Locate the cell with the specified text and output its (X, Y) center coordinate. 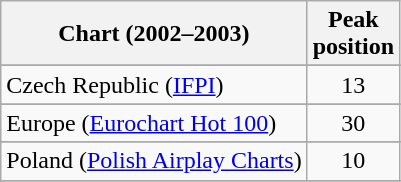
Czech Republic (IFPI) (154, 85)
Europe (Eurochart Hot 100) (154, 123)
Peakposition (353, 34)
13 (353, 85)
Chart (2002–2003) (154, 34)
Poland (Polish Airplay Charts) (154, 161)
10 (353, 161)
30 (353, 123)
